Search for the cell housing the specified text and yield its (x, y) center coordinate. 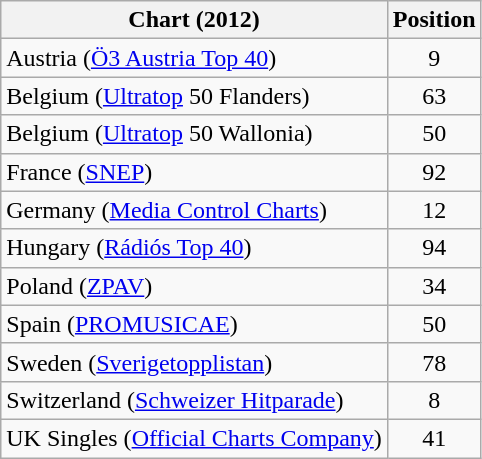
Germany (Media Control Charts) (194, 210)
63 (434, 96)
Chart (2012) (194, 20)
Position (434, 20)
92 (434, 172)
Spain (PROMUSICAE) (194, 324)
UK Singles (Official Charts Company) (194, 438)
Sweden (Sverigetopplistan) (194, 362)
78 (434, 362)
France (SNEP) (194, 172)
Hungary (Rádiós Top 40) (194, 248)
9 (434, 58)
41 (434, 438)
Belgium (Ultratop 50 Flanders) (194, 96)
8 (434, 400)
34 (434, 286)
Switzerland (Schweizer Hitparade) (194, 400)
12 (434, 210)
94 (434, 248)
Austria (Ö3 Austria Top 40) (194, 58)
Belgium (Ultratop 50 Wallonia) (194, 134)
Poland (ZPAV) (194, 286)
